Scan for the cell matching the given text and deliver its [x, y] coordinate at center. 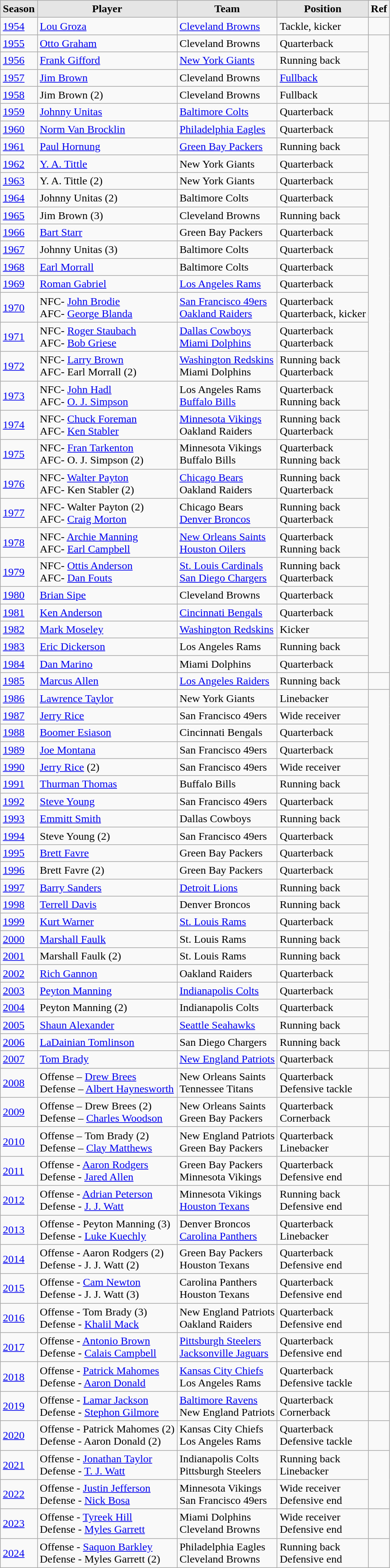
Lawrence Taylor [107, 698]
Quarterback Quarterback, kicker [323, 307]
Dallas Cowboys Miami Dolphins [227, 337]
Denver Broncos Carolina Panthers [227, 1230]
1995 [19, 853]
New England Patriots [227, 1059]
Baltimore Ravens New England Patriots [227, 1406]
1961 [19, 146]
Indianapolis Colts Pittsburgh Steelers [227, 1465]
Johnny Unitas [107, 112]
1965 [19, 215]
Frank Gifford [107, 61]
Thurman Thomas [107, 784]
Jim Brown (3) [107, 215]
2004 [19, 1008]
1981 [19, 612]
Philadelphia Eagles [227, 129]
Boomer Esiason [107, 733]
Miami Dolphins Cleveland Browns [227, 1523]
2018 [19, 1377]
NFC- Archie Manning AFC- Earl Campbell [107, 542]
1993 [19, 819]
1970 [19, 307]
2015 [19, 1288]
Emmitt Smith [107, 819]
1975 [19, 454]
1971 [19, 337]
Terrell Davis [107, 905]
Player [107, 9]
Detroit Lions [227, 888]
Otto Graham [107, 43]
1957 [19, 78]
1955 [19, 43]
Jim Brown (2) [107, 95]
Running back Linebacker [323, 1465]
Offense - Lamar Jackson Defense - Stephon Gilmore [107, 1406]
1959 [19, 112]
NFC- Roger Staubach AFC- Bob Griese [107, 337]
Johnny Unitas (3) [107, 250]
1968 [19, 267]
Marshall Faulk (2) [107, 956]
QuarterbackCornerback [323, 1112]
1964 [19, 198]
Denver Broncos [227, 905]
Washington Redskins [227, 630]
Offense - Justin Jefferson Defense - Nick Bosa [107, 1494]
1979 [19, 572]
Steve Young [107, 801]
LaDainian Tomlinson [107, 1042]
New England Patriots Oakland Raiders [227, 1318]
2007 [19, 1059]
Y. A. Tittle (2) [107, 181]
2002 [19, 974]
Washington Redskins Miami Dolphins [227, 366]
New England PatriotsGreen Bay Packers [227, 1141]
Paul Hornung [107, 146]
1982 [19, 630]
Pittsburgh Steelers Jacksonville Jaguars [227, 1347]
Y. A. Tittle [107, 164]
1963 [19, 181]
Bart Starr [107, 233]
Quarterback Quarterback [323, 337]
Philadelphia Eagles Cleveland Browns [227, 1553]
NFC- Ottis Anderson AFC- Dan Fouts [107, 572]
1988 [19, 733]
Offense - Tom Brady (3) Defense - Khalil Mack [107, 1318]
1985 [19, 681]
1996 [19, 870]
Buffalo Bills [227, 784]
Offense - Adrian Peterson Defense - J. J. Watt [107, 1200]
1973 [19, 396]
1984 [19, 664]
Ken Anderson [107, 612]
Linebacker [323, 698]
2024 [19, 1553]
1999 [19, 922]
Offense - Patrick Mahomes (2) Defense - Aaron Donald (2) [107, 1436]
1972 [19, 366]
Chicago Bears Denver Broncos [227, 513]
Tackle, kicker [323, 26]
1978 [19, 542]
Offense - Aaron Rodgers Defense - Jared Allen [107, 1171]
Los Angeles Raiders [227, 681]
Marcus Allen [107, 681]
1994 [19, 836]
Dan Marino [107, 664]
Brett Favre [107, 853]
Jim Brown [107, 78]
2019 [19, 1406]
Barry Sanders [107, 888]
NFC- John Brodie AFC- George Blanda [107, 307]
Roman Gabriel [107, 284]
Offense - Patrick Mahomes Defense - Aaron Donald [107, 1377]
Green Bay Packers Minnesota Vikings [227, 1171]
NFC- Walter Payton (2) AFC- Craig Morton [107, 513]
New Orleans SaintsTennessee Titans [227, 1082]
Norm Van Brocklin [107, 129]
1992 [19, 801]
2006 [19, 1042]
1997 [19, 888]
1960 [19, 129]
Carolina Panthers Houston Texans [227, 1288]
2003 [19, 991]
Green Bay Packers Houston Texans [227, 1259]
Oakland Raiders [227, 974]
2013 [19, 1230]
Jerry Rice [107, 716]
Team [227, 9]
Offense - Jonathan Taylor Defense - T. J. Watt [107, 1465]
San Diego Chargers [227, 1042]
Johnny Unitas (2) [107, 198]
St. Louis Cardinals San Diego Chargers [227, 572]
1983 [19, 647]
2011 [19, 1171]
2001 [19, 956]
Miami Dolphins [227, 664]
New Orleans SaintsGreen Bay Packers [227, 1112]
Offense - Cam Newton Defense - J. J. Watt (3) [107, 1288]
Season [19, 9]
1989 [19, 750]
Dallas Cowboys [227, 819]
Offense - Peyton Manning (3) Defense - Luke Kuechly [107, 1230]
2009 [19, 1112]
1977 [19, 513]
Mark Moseley [107, 630]
NFC- Walter Payton AFC- Ken Stabler (2) [107, 483]
Minnesota Vikings San Francisco 49ers [227, 1494]
1954 [19, 26]
2000 [19, 939]
2022 [19, 1494]
Position [323, 9]
Quarterback Cornerback [323, 1406]
Jerry Rice (2) [107, 767]
2020 [19, 1436]
2014 [19, 1259]
Quarterback Linebacker [323, 1230]
Brett Favre (2) [107, 870]
NFC- Fran Tarkenton AFC- O. J. Simpson (2) [107, 454]
QuarterbackLinebacker [323, 1141]
2017 [19, 1347]
Kicker [323, 630]
Offense - Aaron Rodgers (2) Defense - J. J. Watt (2) [107, 1259]
2008 [19, 1082]
Eric Dickerson [107, 647]
Minnesota Vikings Buffalo Bills [227, 454]
1958 [19, 95]
Rich Gannon [107, 974]
NFC- Chuck Foreman AFC- Ken Stabler [107, 425]
1969 [19, 284]
Offense – Tom Brady (2)Defense – Clay Matthews [107, 1141]
1990 [19, 767]
Lou Groza [107, 26]
1962 [19, 164]
Minnesota Vikings Houston Texans [227, 1200]
1980 [19, 595]
2021 [19, 1465]
1986 [19, 698]
Brian Sipe [107, 595]
1998 [19, 905]
QuarterbackDefensive tackle [323, 1082]
2005 [19, 1025]
2012 [19, 1200]
NFC- John Hadl AFC- O. J. Simpson [107, 396]
2023 [19, 1523]
Joe Montana [107, 750]
San Francisco 49ers Oakland Raiders [227, 307]
2016 [19, 1318]
1967 [19, 250]
Minnesota Vikings Oakland Raiders [227, 425]
1991 [19, 784]
Offense - Antonio Brown Defense - Calais Campbell [107, 1347]
Tom Brady [107, 1059]
Chicago Bears Oakland Raiders [227, 483]
New Orleans Saints Houston Oilers [227, 542]
1956 [19, 61]
2010 [19, 1141]
Steve Young (2) [107, 836]
Ref [379, 9]
Los Angeles Rams Buffalo Bills [227, 396]
Peyton Manning [107, 991]
1974 [19, 425]
1976 [19, 483]
Seattle Seahawks [227, 1025]
Peyton Manning (2) [107, 1008]
Marshall Faulk [107, 939]
Offense - Tyreek Hill Defense - Myles Garrett [107, 1523]
Offense – Drew BreesDefense – Albert Haynesworth [107, 1082]
Offense – Drew Brees (2)Defense – Charles Woodson [107, 1112]
1987 [19, 716]
NFC- Larry Brown AFC- Earl Morrall (2) [107, 366]
Earl Morrall [107, 267]
Offense - Saquon Barkley Defense - Myles Garrett (2) [107, 1553]
Shaun Alexander [107, 1025]
Kurt Warner [107, 922]
1966 [19, 233]
